Output the (x, y) coordinate of the center of the cell containing the given text.  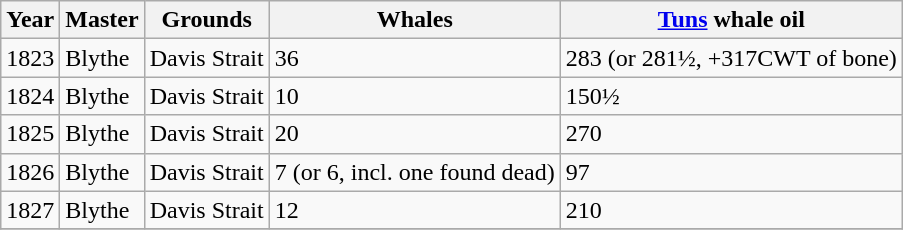
210 (731, 210)
1825 (30, 134)
12 (414, 210)
283 (or 281½, +317CWT of bone) (731, 58)
270 (731, 134)
1823 (30, 58)
1824 (30, 96)
Year (30, 20)
10 (414, 96)
Whales (414, 20)
Master (102, 20)
Grounds (206, 20)
97 (731, 172)
20 (414, 134)
1826 (30, 172)
7 (or 6, incl. one found dead) (414, 172)
150½ (731, 96)
Tuns whale oil (731, 20)
1827 (30, 210)
36 (414, 58)
